Return (X, Y) of the center of cell containing provided text 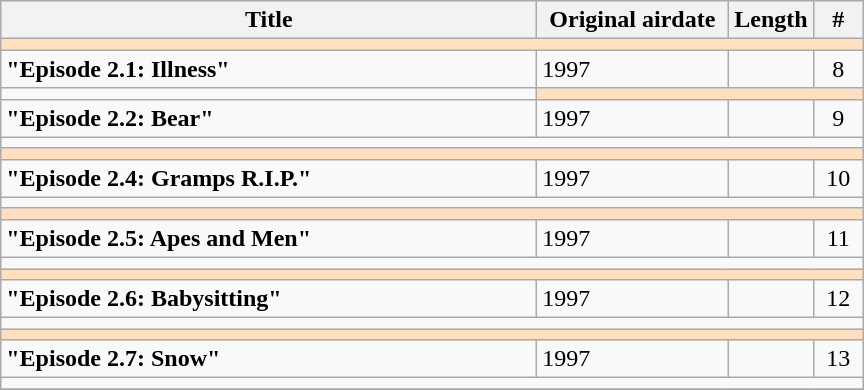
10 (838, 178)
"Episode 2.2: Bear" (269, 118)
Original airdate (632, 20)
"Episode 2.4: Gramps R.I.P." (269, 178)
8 (838, 69)
"Episode 2.1: Illness" (269, 69)
# (838, 20)
13 (838, 359)
"Episode 2.7: Snow" (269, 359)
9 (838, 118)
11 (838, 238)
"Episode 2.5: Apes and Men" (269, 238)
Length (771, 20)
"Episode 2.6: Babysitting" (269, 299)
Title (269, 20)
12 (838, 299)
